Extract the [x, y] coordinate from the center of the cell holding the provided text.  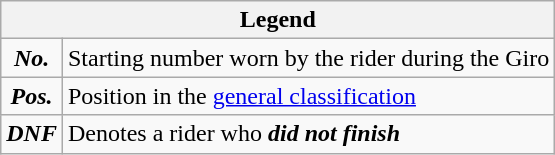
No. [32, 58]
Starting number worn by the rider during the Giro [308, 58]
Legend [278, 20]
Denotes a rider who did not finish [308, 134]
Pos. [32, 96]
DNF [32, 134]
Position in the general classification [308, 96]
